Extract the (X, Y) coordinate from the center of the cell holding the provided text.  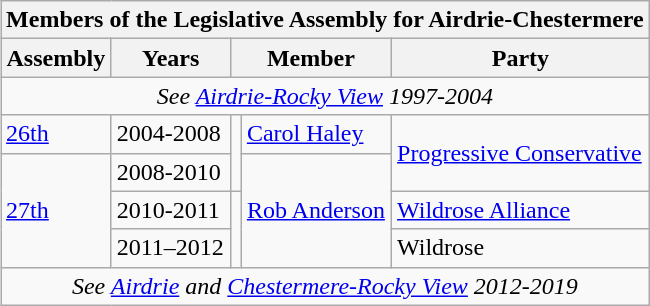
See Airdrie-Rocky View 1997-2004 (326, 96)
27th (56, 210)
Members of the Legislative Assembly for Airdrie-Chestermere (326, 20)
Wildrose (521, 248)
2004-2008 (170, 134)
Progressive Conservative (521, 153)
Member (310, 58)
Assembly (56, 58)
26th (56, 134)
Party (521, 58)
Rob Anderson (316, 210)
Carol Haley (316, 134)
2011–2012 (170, 248)
2010-2011 (170, 210)
2008-2010 (170, 172)
See Airdrie and Chestermere-Rocky View 2012-2019 (326, 286)
Years (170, 58)
Wildrose Alliance (521, 210)
